Extract the [x, y] coordinate from the center of the cell holding the provided text.  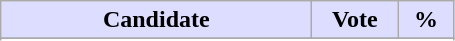
Vote [355, 20]
% [426, 20]
Candidate [156, 20]
